Return (X, Y) of the center of cell containing provided text 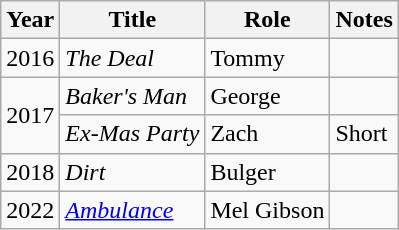
Role (268, 20)
Short (364, 134)
Bulger (268, 172)
Notes (364, 20)
Dirt (132, 172)
Ex-Mas Party (132, 134)
Zach (268, 134)
The Deal (132, 58)
Year (30, 20)
George (268, 96)
Ambulance (132, 210)
2016 (30, 58)
Mel Gibson (268, 210)
2017 (30, 115)
Title (132, 20)
2022 (30, 210)
2018 (30, 172)
Baker's Man (132, 96)
Tommy (268, 58)
